Return the (x, y) coordinate for the center point of the cell that contains the specified text.  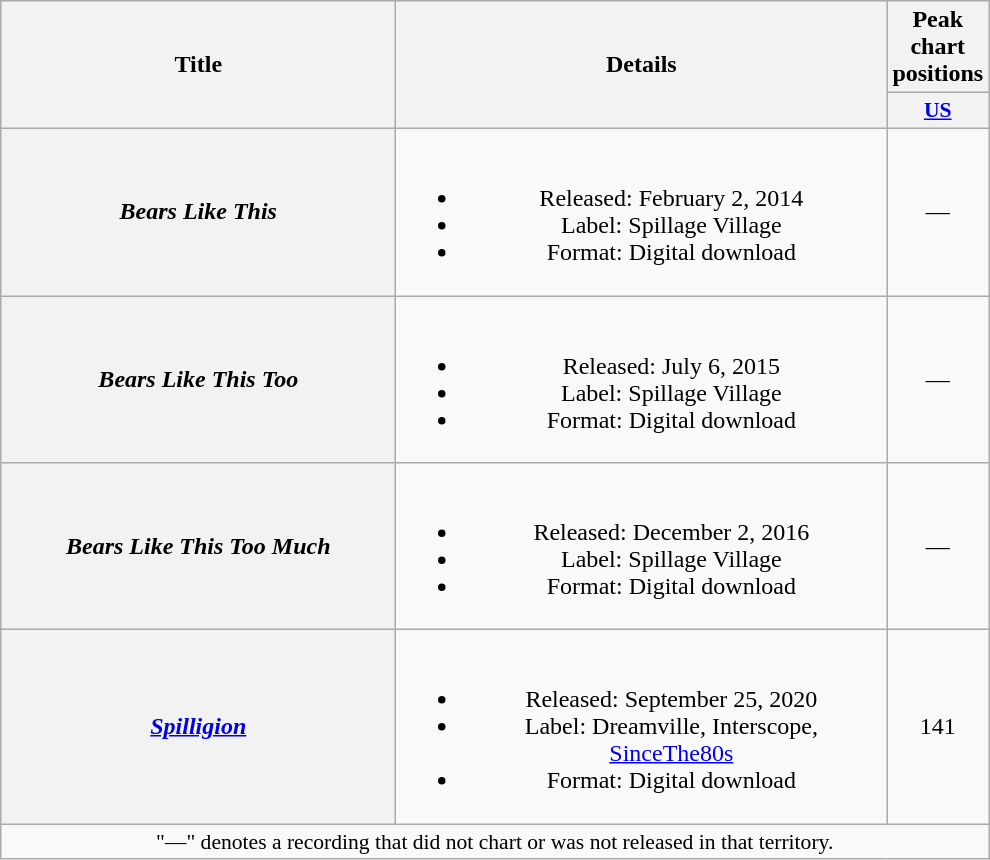
US (938, 111)
"—" denotes a recording that did not chart or was not released in that territory. (495, 842)
Peak chart positions (938, 47)
Spilligion (198, 727)
Released: September 25, 2020Label: Dreamville, Interscope, SinceThe80sFormat: Digital download (642, 727)
Released: February 2, 2014Label: Spillage VillageFormat: Digital download (642, 212)
Released: July 6, 2015Label: Spillage VillageFormat: Digital download (642, 380)
Bears Like This (198, 212)
Bears Like This Too Much (198, 546)
Details (642, 65)
Bears Like This Too (198, 380)
Released: December 2, 2016Label: Spillage VillageFormat: Digital download (642, 546)
Title (198, 65)
141 (938, 727)
